Extract the (x, y) coordinate from the center of the cell holding the provided text.  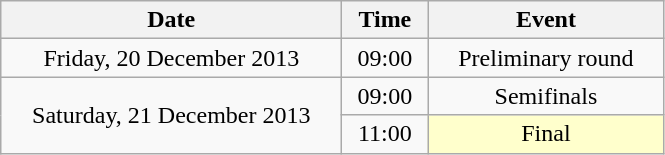
Semifinals (546, 96)
Event (546, 20)
Saturday, 21 December 2013 (172, 115)
Time (385, 20)
Preliminary round (546, 58)
Friday, 20 December 2013 (172, 58)
11:00 (385, 134)
Final (546, 134)
Date (172, 20)
